For the text-containing cell, return its midpoint in (x, y) coordinate format. 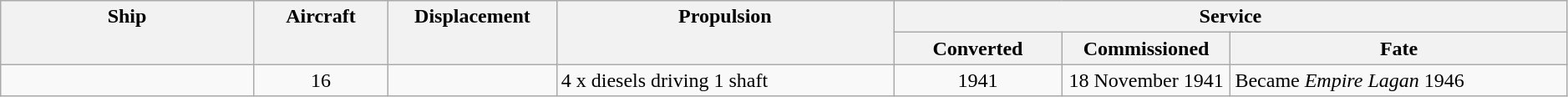
Aircraft (321, 33)
4 x diesels driving 1 shaft (725, 80)
16 (321, 80)
Commissioned (1146, 48)
Converted (978, 48)
Service (1231, 17)
Fate (1398, 48)
18 November 1941 (1146, 80)
Ship (127, 33)
1941 (978, 80)
Propulsion (725, 33)
Became Empire Lagan 1946 (1398, 80)
Displacement (473, 33)
